Provide the [X, Y] coordinate of the cell's center where the given text is located.  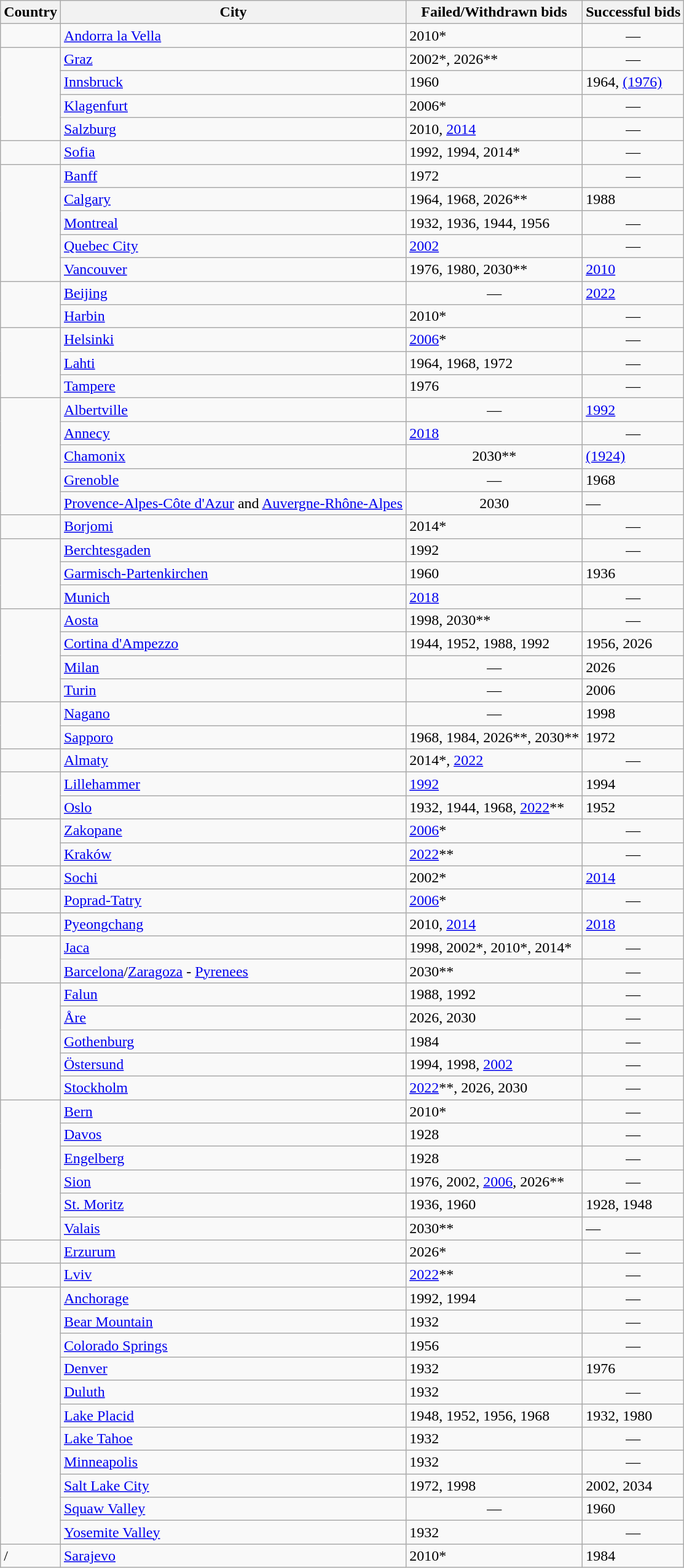
Östersund [233, 1065]
Barcelona/Zaragoza - Pyrenees [233, 971]
2022**, 2026, 2030 [494, 1088]
Åre [233, 1017]
2002 [494, 246]
Zakopane [233, 831]
1992, 1994 [494, 1298]
1994 [633, 784]
1992, 1994, 2014* [494, 152]
1952 [633, 807]
Stockholm [233, 1088]
Salt Lake City [233, 1486]
Falun [233, 994]
Gothenburg [233, 1041]
Andorra la Vella [233, 36]
Chamonix [233, 457]
Berchtesgaden [233, 550]
Failed/Withdrawn bids [494, 12]
Annecy [233, 433]
2002* [494, 877]
Lillehammer [233, 784]
Borjomi [233, 527]
Lviv [233, 1275]
Pyeongchang [233, 924]
Salzburg [233, 129]
Oslo [233, 807]
Grenoble [233, 480]
Jaca [233, 947]
Successful bids [633, 12]
Aosta [233, 620]
Quebec City [233, 246]
1932, 1980 [633, 1415]
Valais [233, 1228]
Engelberg [233, 1158]
1998, 2030** [494, 620]
Minneapolis [233, 1462]
Harbin [233, 316]
Erzurum [233, 1252]
1968, 1984, 2026**, 2030** [494, 737]
1988, 1992 [494, 994]
Yosemite Valley [233, 1532]
1994, 1998, 2002 [494, 1065]
Bear Mountain [233, 1322]
1976, 1980, 2030** [494, 269]
Provence-Alpes-Côte d'Azur and Auvergne-Rhône-Alpes [233, 503]
1964, (1976) [633, 82]
Cortina d'Ampezzo [233, 643]
City [233, 12]
Lahti [233, 363]
1932, 1944, 1968, 2022** [494, 807]
Helsinki [233, 340]
St. Moritz [233, 1205]
1944, 1952, 1988, 1992 [494, 643]
1972, 1998 [494, 1486]
2014* [494, 527]
1968 [633, 480]
Squaw Valley [233, 1509]
Duluth [233, 1392]
1928, 1948 [633, 1205]
1964, 1968, 1972 [494, 363]
Innsbruck [233, 82]
Denver [233, 1368]
Tampere [233, 386]
2006 [633, 691]
2002*, 2026** [494, 59]
2014 [633, 877]
2026, 2030 [494, 1017]
Sochi [233, 877]
1932, 1936, 1944, 1956 [494, 222]
Vancouver [233, 269]
Lake Tahoe [233, 1439]
Bern [233, 1111]
Beijing [233, 293]
Lake Placid [233, 1415]
Milan [233, 667]
Calgary [233, 199]
Montreal [233, 222]
Country [31, 12]
Sarajevo [233, 1556]
2010 [633, 269]
/ [31, 1556]
2002, 2034 [633, 1486]
Klagenfurt [233, 106]
Kraków [233, 854]
1998 [633, 714]
Garmisch-Partenkirchen [233, 573]
(1924) [633, 457]
Sapporo [233, 737]
2026* [494, 1252]
Banff [233, 176]
Poprad-Tatry [233, 901]
Sion [233, 1182]
1936 [633, 573]
Sofia [233, 152]
Almaty [233, 761]
Nagano [233, 714]
1976, 2002, 2006, 2026** [494, 1182]
1956 [494, 1345]
1936, 1960 [494, 1205]
Albertville [233, 410]
Graz [233, 59]
Davos [233, 1135]
1988 [633, 199]
Colorado Springs [233, 1345]
1964, 1968, 2026** [494, 199]
Turin [233, 691]
Munich [233, 597]
2022 [633, 293]
2014*, 2022 [494, 761]
1956, 2026 [633, 643]
2026 [633, 667]
1998, 2002*, 2010*, 2014* [494, 947]
1948, 1952, 1956, 1968 [494, 1415]
Anchorage [233, 1298]
2030 [494, 503]
